Scan for the cell matching the given text and deliver its [X, Y] coordinate at center. 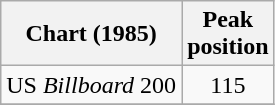
US Billboard 200 [92, 85]
Chart (1985) [92, 34]
Peakposition [228, 34]
115 [228, 85]
